Capture the cell that displays the provided text and extract its [X, Y] central coordinate. 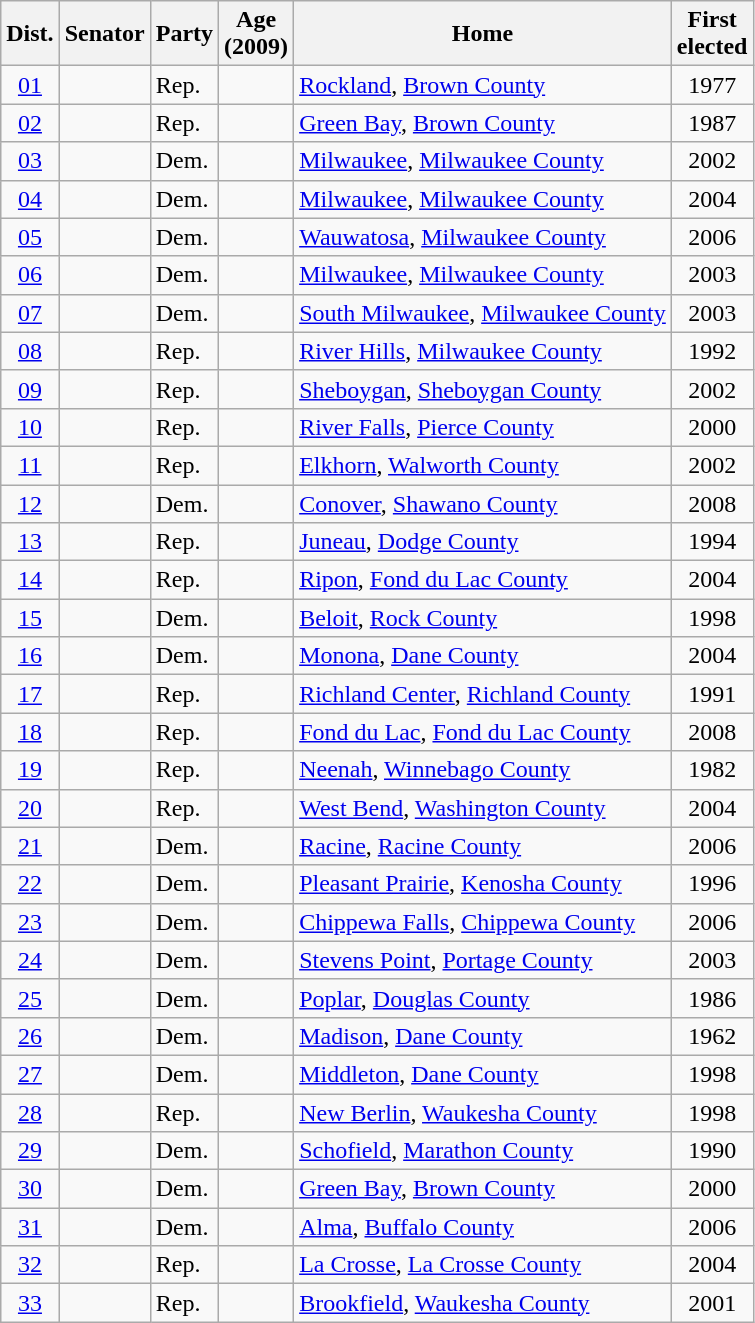
1991 [712, 694]
18 [30, 732]
09 [30, 389]
25 [30, 998]
Racine, Racine County [483, 846]
Richland Center, Richland County [483, 694]
17 [30, 694]
1962 [712, 1036]
Brookfield, Waukesha County [483, 1303]
Madison, Dane County [483, 1036]
03 [30, 161]
1982 [712, 770]
Fond du Lac, Fond du Lac County [483, 732]
21 [30, 846]
Neenah, Winnebago County [483, 770]
River Falls, Pierce County [483, 427]
Dist. [30, 34]
Elkhorn, Walworth County [483, 465]
32 [30, 1265]
27 [30, 1074]
Conover, Shawano County [483, 503]
11 [30, 465]
Senator [104, 34]
Beloit, Rock County [483, 618]
South Milwaukee, Milwaukee County [483, 313]
33 [30, 1303]
19 [30, 770]
15 [30, 618]
1992 [712, 351]
Sheboygan, Sheboygan County [483, 389]
Rockland, Brown County [483, 85]
04 [30, 199]
31 [30, 1227]
1996 [712, 884]
Home [483, 34]
Poplar, Douglas County [483, 998]
05 [30, 237]
Wauwatosa, Milwaukee County [483, 237]
26 [30, 1036]
08 [30, 351]
01 [30, 85]
River Hills, Milwaukee County [483, 351]
23 [30, 922]
Stevens Point, Portage County [483, 960]
Pleasant Prairie, Kenosha County [483, 884]
Party [184, 34]
Alma, Buffalo County [483, 1227]
1987 [712, 123]
12 [30, 503]
Firstelected [712, 34]
1994 [712, 542]
20 [30, 808]
14 [30, 580]
La Crosse, La Crosse County [483, 1265]
22 [30, 884]
10 [30, 427]
Monona, Dane County [483, 656]
02 [30, 123]
Juneau, Dodge County [483, 542]
1990 [712, 1151]
Middleton, Dane County [483, 1074]
Age(2009) [256, 34]
Ripon, Fond du Lac County [483, 580]
West Bend, Washington County [483, 808]
New Berlin, Waukesha County [483, 1113]
2001 [712, 1303]
06 [30, 275]
Chippewa Falls, Chippewa County [483, 922]
30 [30, 1189]
1977 [712, 85]
Schofield, Marathon County [483, 1151]
13 [30, 542]
24 [30, 960]
07 [30, 313]
29 [30, 1151]
16 [30, 656]
1986 [712, 998]
28 [30, 1113]
